Return (x, y) of the center of cell containing provided text 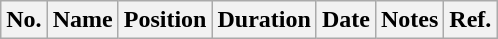
Position (165, 20)
Date (346, 20)
Notes (409, 20)
No. (24, 20)
Ref. (470, 20)
Name (82, 20)
Duration (264, 20)
